Identify which cell holds the provided text, then report its [x, y] central coordinate. 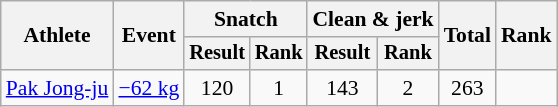
Athlete [58, 36]
Clean & jerk [372, 19]
Event [148, 36]
2 [408, 88]
120 [217, 88]
Total [468, 36]
143 [342, 88]
1 [279, 88]
Pak Jong-ju [58, 88]
263 [468, 88]
−62 kg [148, 88]
Snatch [246, 19]
